From the cell containing the given text, extract its center point as (x, y) coordinate. 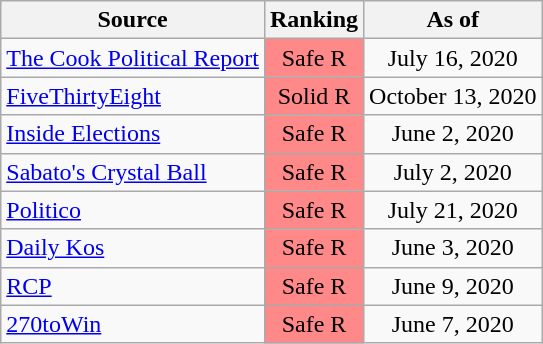
July 2, 2020 (453, 172)
June 2, 2020 (453, 134)
July 21, 2020 (453, 210)
October 13, 2020 (453, 96)
As of (453, 20)
Inside Elections (133, 134)
Ranking (314, 20)
Sabato's Crystal Ball (133, 172)
Daily Kos (133, 248)
Solid R (314, 96)
RCP (133, 286)
Source (133, 20)
270toWin (133, 324)
FiveThirtyEight (133, 96)
June 7, 2020 (453, 324)
June 9, 2020 (453, 286)
Politico (133, 210)
June 3, 2020 (453, 248)
The Cook Political Report (133, 58)
July 16, 2020 (453, 58)
